Identify which cell holds the provided text, then report its (X, Y) central coordinate. 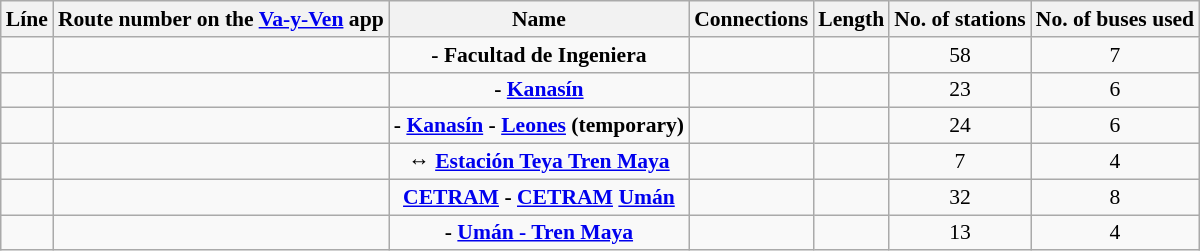
58 (960, 54)
No. of stations (960, 19)
Length (851, 19)
- Kanasín (539, 90)
CETRAM - CETRAM Umán (539, 197)
↔ Estación Teya Tren Maya (539, 161)
8 (1115, 197)
- Umán - Tren Maya (539, 232)
Name (539, 19)
13 (960, 232)
- Facultad de Ingeniera (539, 54)
No. of buses used (1115, 19)
- Kanasín - Leones (temporary) (539, 126)
Route number on the Va-y-Ven app (221, 19)
Líne (27, 19)
32 (960, 197)
Connections (751, 19)
24 (960, 126)
23 (960, 90)
